Provide the (X, Y) coordinate of the cell's center where the given text is located.  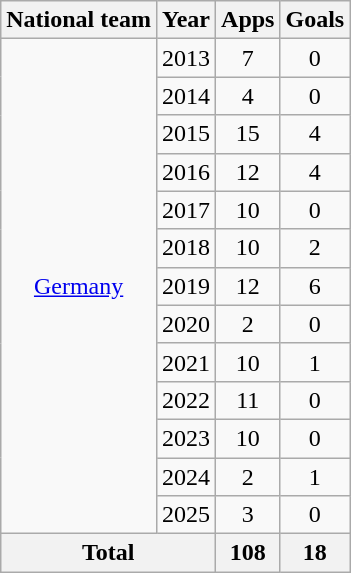
2020 (186, 324)
3 (248, 515)
2017 (186, 210)
2019 (186, 286)
2024 (186, 477)
Germany (79, 286)
Total (108, 553)
7 (248, 58)
6 (315, 286)
2015 (186, 134)
2021 (186, 362)
108 (248, 553)
National team (79, 20)
11 (248, 400)
2016 (186, 172)
Goals (315, 20)
Year (186, 20)
2023 (186, 438)
2013 (186, 58)
15 (248, 134)
2014 (186, 96)
2018 (186, 248)
Apps (248, 20)
18 (315, 553)
2025 (186, 515)
2022 (186, 400)
